Identify which cell holds the provided text, then report its (x, y) central coordinate. 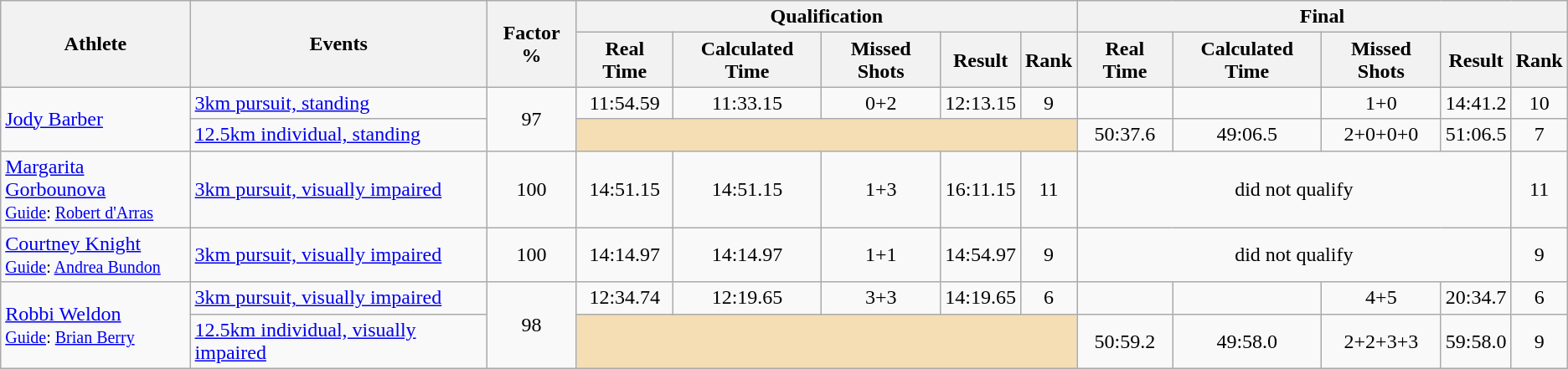
11:33.15 (747, 103)
97 (531, 119)
7 (1540, 135)
12:19.65 (747, 298)
2+0+0+0 (1380, 135)
Jody Barber (95, 119)
Final (1323, 17)
3km pursuit, standing (338, 103)
12.5km individual, visually impaired (338, 341)
12:13.15 (981, 103)
14:19.65 (981, 298)
14:54.97 (981, 254)
Margarita GorbounovaGuide: Robert d'Arras (95, 189)
50:59.2 (1126, 341)
10 (1540, 103)
49:06.5 (1246, 135)
50:37.6 (1126, 135)
1+3 (881, 189)
Events (338, 44)
2+2+3+3 (1380, 341)
11:54.59 (625, 103)
Courtney KnightGuide: Andrea Bundon (95, 254)
Athlete (95, 44)
20:34.7 (1476, 298)
0+2 (881, 103)
Factor % (531, 44)
16:11.15 (981, 189)
14:41.2 (1476, 103)
98 (531, 325)
3+3 (881, 298)
49:58.0 (1246, 341)
Qualification (826, 17)
Robbi WeldonGuide: Brian Berry (95, 325)
12.5km individual, standing (338, 135)
59:58.0 (1476, 341)
51:06.5 (1476, 135)
1+1 (881, 254)
1+0 (1380, 103)
12:34.74 (625, 298)
4+5 (1380, 298)
